Locate the cell with the specified text and output its [x, y] center coordinate. 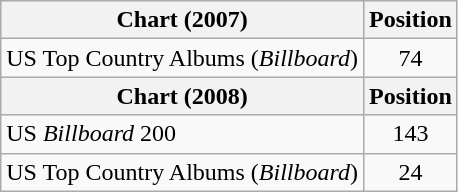
Chart (2008) [182, 96]
143 [411, 134]
74 [411, 58]
US Billboard 200 [182, 134]
24 [411, 172]
Chart (2007) [182, 20]
